Return (x, y) of the center of cell containing provided text 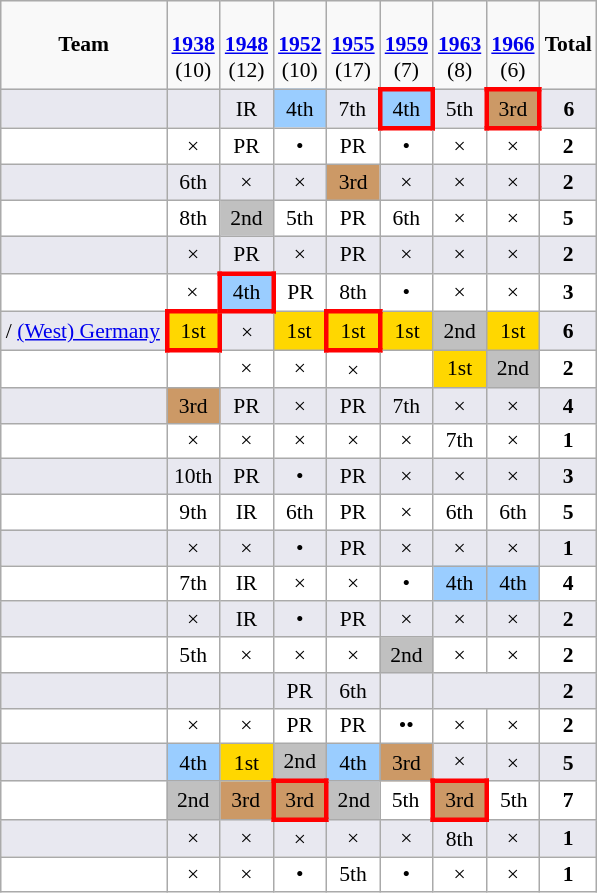
1959(7) (406, 45)
•• (406, 726)
1952(10) (300, 45)
1948(12) (246, 45)
7 (568, 800)
1955(17) (352, 45)
1966(6) (512, 45)
1938(10) (192, 45)
Team (84, 45)
1963(8) (460, 45)
9th (192, 513)
Total (568, 45)
10th (192, 477)
/ (West) Germany (84, 332)
